Extract the [x, y] coordinate from the center of the cell holding the provided text.  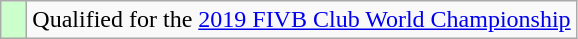
Qualified for the 2019 FIVB Club World Championship [302, 20]
